From the cell containing the given text, extract its center point as [x, y] coordinate. 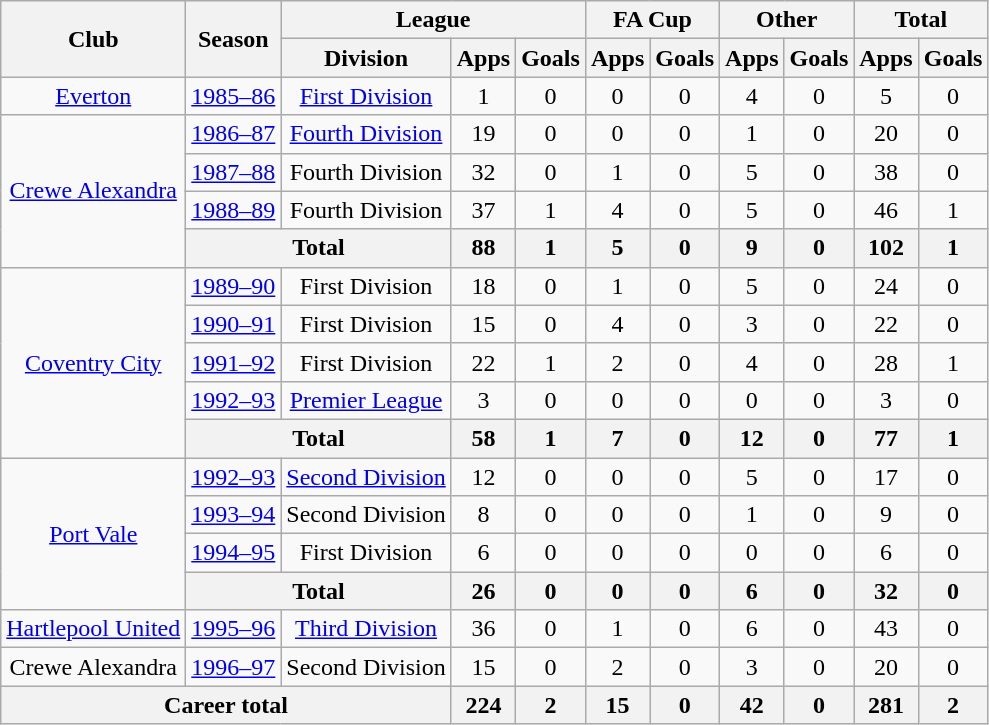
26 [483, 591]
1986–87 [234, 134]
7 [617, 438]
1995–96 [234, 629]
1988–89 [234, 210]
1996–97 [234, 667]
FA Cup [652, 20]
224 [483, 705]
18 [483, 286]
8 [483, 515]
58 [483, 438]
77 [886, 438]
102 [886, 248]
281 [886, 705]
19 [483, 134]
1993–94 [234, 515]
1987–88 [234, 172]
37 [483, 210]
17 [886, 477]
88 [483, 248]
43 [886, 629]
1994–95 [234, 553]
42 [752, 705]
38 [886, 172]
Division [366, 58]
Third Division [366, 629]
Everton [94, 96]
Season [234, 39]
League [434, 20]
Career total [226, 705]
28 [886, 362]
Hartlepool United [94, 629]
1985–86 [234, 96]
Coventry City [94, 362]
36 [483, 629]
1989–90 [234, 286]
Port Vale [94, 534]
Other [787, 20]
1990–91 [234, 324]
24 [886, 286]
Premier League [366, 400]
46 [886, 210]
Club [94, 39]
1991–92 [234, 362]
